Extract the (x, y) coordinate from the center of the cell holding the provided text.  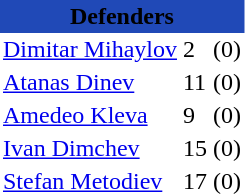
15 (195, 148)
Ivan Dimchev (90, 148)
Defenders (122, 16)
Dimitar Mihaylov (90, 50)
9 (195, 116)
11 (195, 82)
Amedeo Kleva (90, 116)
Atanas Dinev (90, 82)
2 (195, 50)
